Identify which cell holds the provided text, then report its [x, y] central coordinate. 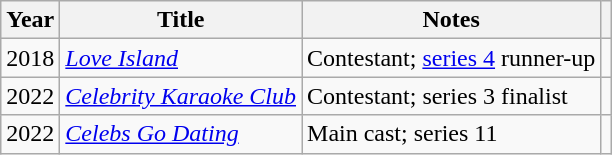
Contestant; series 3 finalist [452, 96]
Celebs Go Dating [181, 134]
2018 [30, 58]
Year [30, 20]
Notes [452, 20]
Love Island [181, 58]
Celebrity Karaoke Club [181, 96]
Contestant; series 4 runner-up [452, 58]
Title [181, 20]
Main cast; series 11 [452, 134]
